For the text-containing cell, return its midpoint in (X, Y) coordinate format. 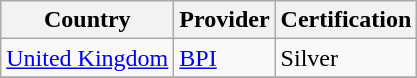
Silver (346, 58)
Provider (224, 20)
United Kingdom (88, 58)
Country (88, 20)
BPI (224, 58)
Certification (346, 20)
